Pinpoint the cell where the given text exists, returning its (x, y) midpoint coordinate. 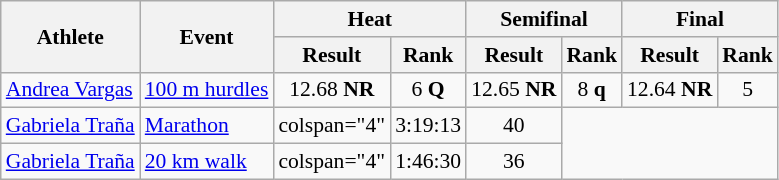
40 (514, 126)
3:19:13 (428, 126)
12.68 NR (332, 90)
12.65 NR (514, 90)
100 m hurdles (207, 90)
5 (748, 90)
Final (700, 19)
Heat (370, 19)
Event (207, 36)
1:46:30 (428, 162)
36 (514, 162)
6 Q (428, 90)
20 km walk (207, 162)
Andrea Vargas (70, 90)
Marathon (207, 126)
12.64 NR (670, 90)
8 q (592, 90)
Semifinal (544, 19)
Athlete (70, 36)
